Return [x, y] of the center of cell containing provided text 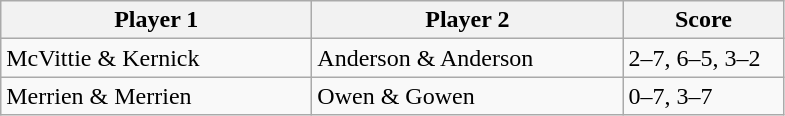
Score [704, 20]
2–7, 6–5, 3–2 [704, 58]
Player 2 [468, 20]
Anderson & Anderson [468, 58]
Owen & Gowen [468, 96]
0–7, 3–7 [704, 96]
Player 1 [156, 20]
Merrien & Merrien [156, 96]
McVittie & Kernick [156, 58]
